Return [x, y] of the center of cell containing provided text 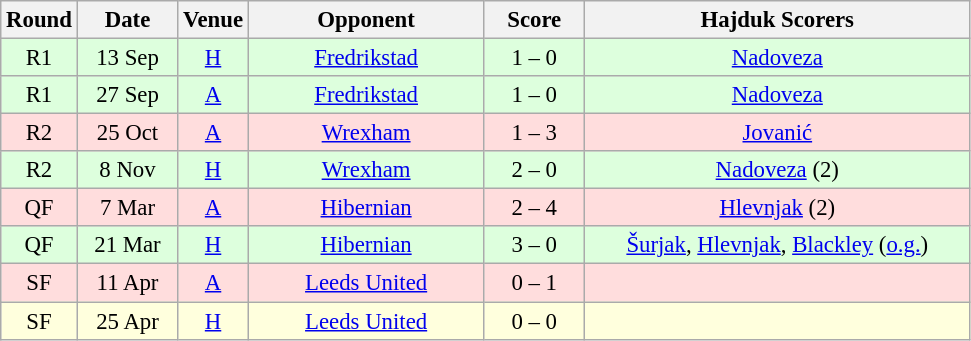
Jovanić [778, 133]
8 Nov [128, 170]
2 – 0 [534, 170]
11 Apr [128, 283]
21 Mar [128, 245]
Date [128, 20]
Hajduk Scorers [778, 20]
Šurjak, Hlevnjak, Blackley (o.g.) [778, 245]
Nadoveza (2) [778, 170]
27 Sep [128, 95]
Venue [214, 20]
0 – 1 [534, 283]
Score [534, 20]
Round [39, 20]
25 Apr [128, 321]
1 – 3 [534, 133]
2 – 4 [534, 208]
3 – 0 [534, 245]
Opponent [366, 20]
25 Oct [128, 133]
13 Sep [128, 58]
Hlevnjak (2) [778, 208]
7 Mar [128, 208]
0 – 0 [534, 321]
